Identify which cell holds the provided text, then report its (x, y) central coordinate. 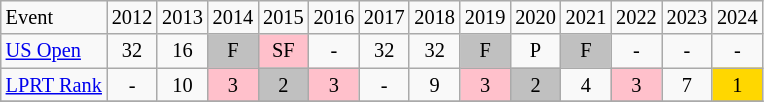
2018 (434, 17)
Event (54, 17)
P (535, 51)
SF (283, 51)
7 (687, 85)
2024 (737, 17)
9 (434, 85)
2012 (132, 17)
2023 (687, 17)
16 (182, 51)
2017 (384, 17)
2014 (233, 17)
2015 (283, 17)
4 (586, 85)
2019 (485, 17)
2020 (535, 17)
2022 (636, 17)
US Open (54, 51)
2016 (334, 17)
2013 (182, 17)
10 (182, 85)
1 (737, 85)
LPRT Rank (54, 85)
2021 (586, 17)
